From the cell containing the given text, extract its center point as (x, y) coordinate. 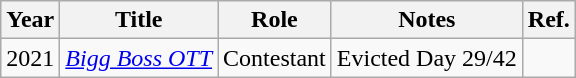
Bigg Boss OTT (139, 58)
2021 (30, 58)
Title (139, 20)
Evicted Day 29/42 (426, 58)
Ref. (548, 20)
Year (30, 20)
Contestant (275, 58)
Notes (426, 20)
Role (275, 20)
